Determine the (X, Y) coordinate at the center of the cell enclosing the given text.  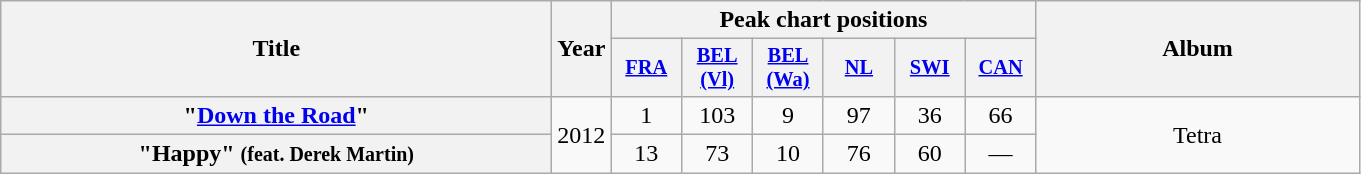
NL (858, 68)
SWI (930, 68)
76 (858, 154)
Title (276, 49)
Peak chart positions (824, 20)
— (1000, 154)
66 (1000, 115)
73 (718, 154)
"Happy" (feat. Derek Martin) (276, 154)
CAN (1000, 68)
2012 (582, 134)
Album (1198, 49)
103 (718, 115)
13 (646, 154)
10 (788, 154)
BEL (Vl) (718, 68)
BEL (Wa) (788, 68)
60 (930, 154)
1 (646, 115)
9 (788, 115)
97 (858, 115)
36 (930, 115)
Year (582, 49)
"Down the Road" (276, 115)
Tetra (1198, 134)
FRA (646, 68)
